From the cell containing the given text, extract its center point as (X, Y) coordinate. 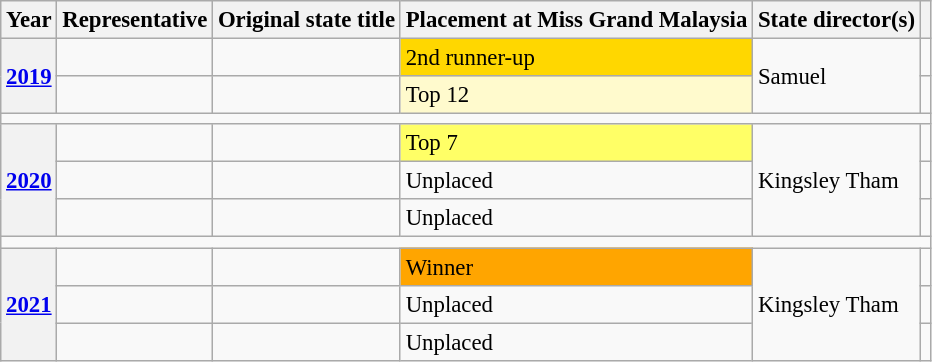
State director(s) (837, 20)
Samuel (837, 76)
2021 (29, 304)
Top 12 (576, 95)
Placement at Miss Grand Malaysia (576, 20)
2nd runner-up (576, 58)
Year (29, 20)
Top 7 (576, 143)
Winner (576, 267)
2020 (29, 180)
Representative (135, 20)
2019 (29, 76)
Original state title (307, 20)
